Scan for the cell matching the given text and deliver its (x, y) coordinate at center. 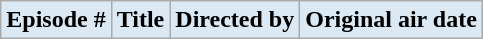
Directed by (235, 20)
Title (140, 20)
Original air date (392, 20)
Episode # (56, 20)
